Find where the given text appears and provide that cell's center as (X, Y) coordinate. 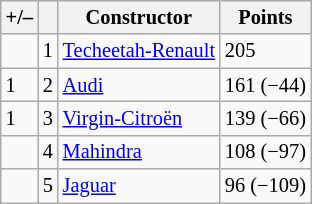
+/– (20, 17)
Techeetah-Renault (139, 51)
139 (−66) (266, 118)
Audi (139, 85)
Jaguar (139, 186)
Mahindra (139, 152)
108 (−97) (266, 152)
5 (48, 186)
161 (−44) (266, 85)
Virgin-Citroën (139, 118)
2 (48, 85)
205 (266, 51)
Points (266, 17)
Constructor (139, 17)
3 (48, 118)
96 (−109) (266, 186)
4 (48, 152)
